Detect which cell encompasses the target text, then output its (X, Y) center coordinate. 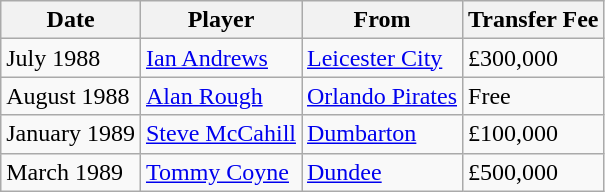
Tommy Coyne (220, 172)
From (382, 20)
Dumbarton (382, 134)
March 1989 (71, 172)
Dundee (382, 172)
July 1988 (71, 58)
Orlando Pirates (382, 96)
Leicester City (382, 58)
£500,000 (534, 172)
£300,000 (534, 58)
August 1988 (71, 96)
January 1989 (71, 134)
Transfer Fee (534, 20)
Date (71, 20)
£100,000 (534, 134)
Free (534, 96)
Player (220, 20)
Ian Andrews (220, 58)
Steve McCahill (220, 134)
Alan Rough (220, 96)
